Determine the (X, Y) coordinate at the center of the cell enclosing the given text.  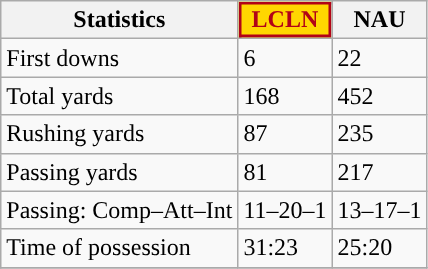
Time of possession (120, 248)
235 (380, 134)
Statistics (120, 20)
LCLN (285, 20)
Passing yards (120, 172)
168 (285, 96)
87 (285, 134)
31:23 (285, 248)
Total yards (120, 96)
25:20 (380, 248)
First downs (120, 58)
Rushing yards (120, 134)
452 (380, 96)
6 (285, 58)
217 (380, 172)
NAU (380, 20)
13–17–1 (380, 210)
11–20–1 (285, 210)
22 (380, 58)
81 (285, 172)
Passing: Comp–Att–Int (120, 210)
